Extract the (X, Y) coordinate from the center of the cell holding the provided text.  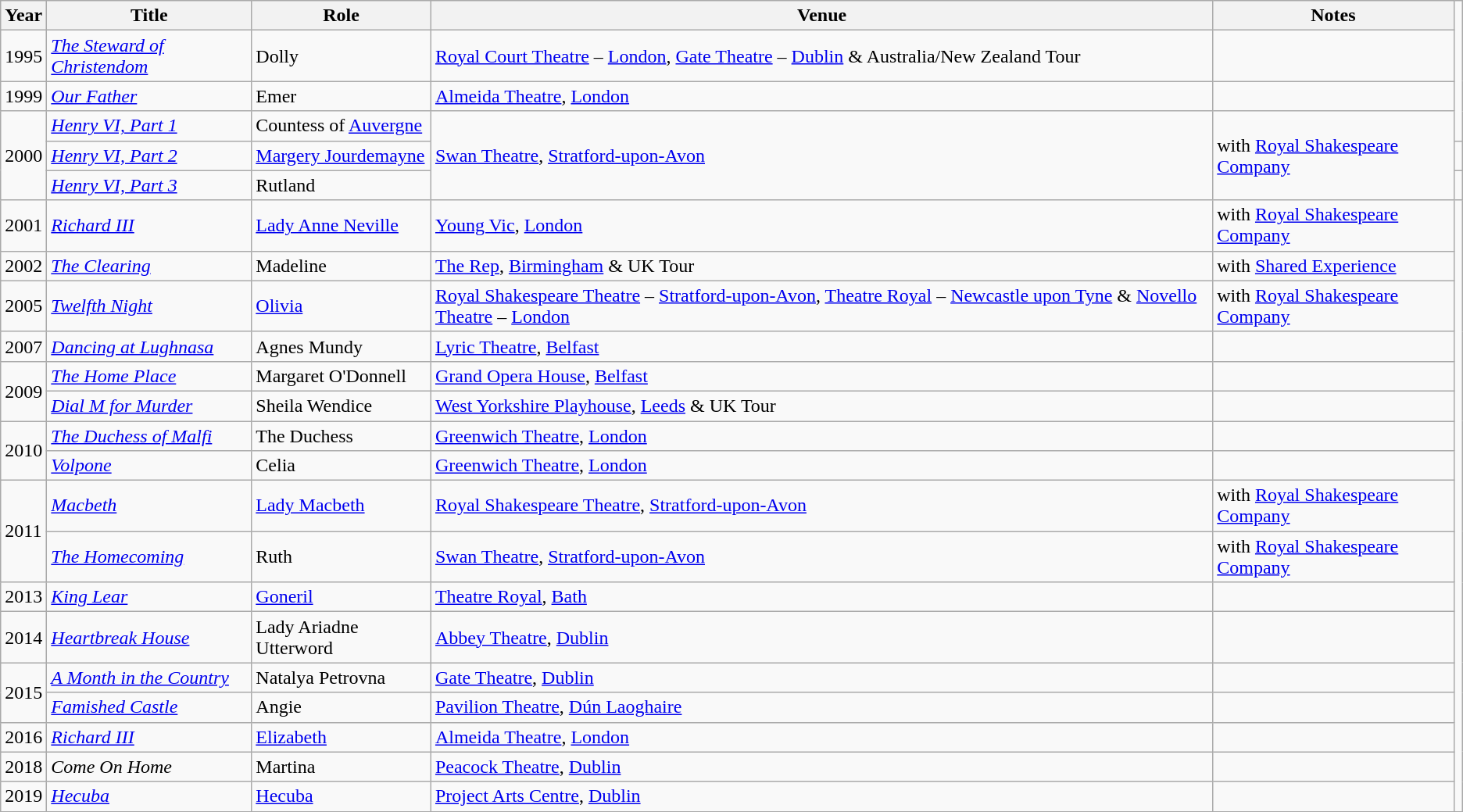
The Homecoming (149, 556)
2011 (23, 531)
The Steward of Christendom (149, 56)
2015 (23, 692)
Abbey Theatre, Dublin (821, 638)
Lady Anne Neville (342, 225)
Pavilion Theatre, Dún Laoghaire (821, 707)
Margery Jourdemayne (342, 156)
Gate Theatre, Dublin (821, 678)
Come On Home (149, 767)
The Rep, Birmingham & UK Tour (821, 266)
2009 (23, 391)
Our Father (149, 96)
Lady Macbeth (342, 506)
with Shared Experience (1333, 266)
Emer (342, 96)
2014 (23, 638)
Ruth (342, 556)
Twelfth Night (149, 306)
2013 (23, 597)
2018 (23, 767)
Heartbreak House (149, 638)
Royal Court Theatre – London, Gate Theatre – Dublin & Australia/New Zealand Tour (821, 56)
Rutland (342, 185)
Angie (342, 707)
Royal Shakespeare Theatre, Stratford-upon-Avon (821, 506)
King Lear (149, 597)
Dancing at Lughnasa (149, 346)
Madeline (342, 266)
Peacock Theatre, Dublin (821, 767)
Famished Castle (149, 707)
2010 (23, 450)
A Month in the Country (149, 678)
Dolly (342, 56)
Martina (342, 767)
Lady Ariadne Utterword (342, 638)
Henry VI, Part 1 (149, 126)
Elizabeth (342, 737)
Sheila Wendice (342, 406)
1999 (23, 96)
Project Arts Centre, Dublin (821, 796)
Henry VI, Part 3 (149, 185)
Margaret O'Donnell (342, 376)
2016 (23, 737)
Macbeth (149, 506)
Royal Shakespeare Theatre – Stratford-upon-Avon, Theatre Royal – Newcastle upon Tyne & Novello Theatre – London (821, 306)
Celia (342, 466)
2007 (23, 346)
Year (23, 16)
2001 (23, 225)
The Duchess (342, 435)
The Home Place (149, 376)
Theatre Royal, Bath (821, 597)
Title (149, 16)
Volpone (149, 466)
Goneril (342, 597)
2019 (23, 796)
Grand Opera House, Belfast (821, 376)
Young Vic, London (821, 225)
Countess of Auvergne (342, 126)
The Clearing (149, 266)
Role (342, 16)
2002 (23, 266)
Dial M for Murder (149, 406)
2000 (23, 156)
1995 (23, 56)
Henry VI, Part 2 (149, 156)
Notes (1333, 16)
Olivia (342, 306)
Lyric Theatre, Belfast (821, 346)
Venue (821, 16)
Agnes Mundy (342, 346)
2005 (23, 306)
The Duchess of Malfi (149, 435)
Natalya Petrovna (342, 678)
West Yorkshire Playhouse, Leeds & UK Tour (821, 406)
